Output the [x, y] coordinate of the center of the cell containing the given text.  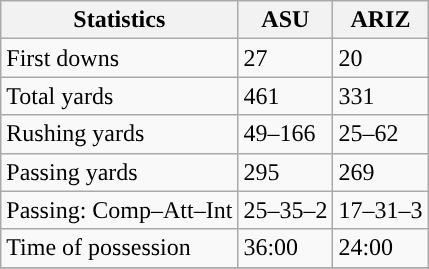
Total yards [120, 96]
ASU [286, 20]
269 [380, 172]
17–31–3 [380, 210]
Passing: Comp–Att–Int [120, 210]
First downs [120, 58]
27 [286, 58]
25–62 [380, 134]
295 [286, 172]
49–166 [286, 134]
ARIZ [380, 20]
Passing yards [120, 172]
25–35–2 [286, 210]
461 [286, 96]
Statistics [120, 20]
Time of possession [120, 248]
36:00 [286, 248]
Rushing yards [120, 134]
331 [380, 96]
24:00 [380, 248]
20 [380, 58]
